Capture the cell that displays the provided text and extract its (x, y) central coordinate. 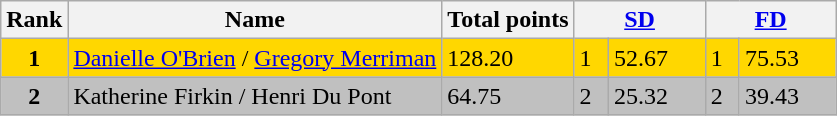
75.53 (788, 58)
SD (640, 20)
64.75 (508, 96)
39.43 (788, 96)
52.67 (656, 58)
128.20 (508, 58)
Katherine Firkin / Henri Du Pont (255, 96)
Total points (508, 20)
25.32 (656, 96)
Name (255, 20)
Danielle O'Brien / Gregory Merriman (255, 58)
FD (770, 20)
Rank (34, 20)
